Output the (x, y) coordinate of the center of the cell containing the given text.  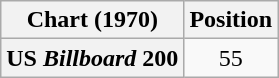
55 (231, 58)
US Billboard 200 (92, 58)
Chart (1970) (92, 20)
Position (231, 20)
